Detect which cell encompasses the target text, then output its [x, y] center coordinate. 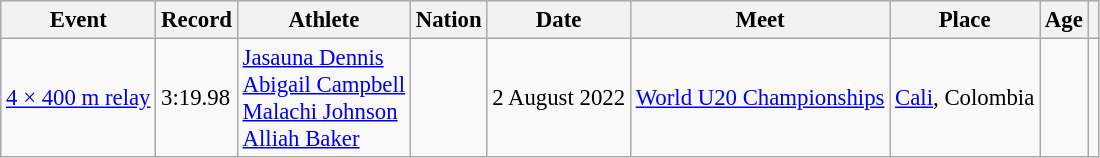
Event [78, 20]
4 × 400 m relay [78, 98]
Place [965, 20]
Jasauna DennisAbigail CampbellMalachi JohnsonAlliah Baker [324, 98]
3:19.98 [196, 98]
Record [196, 20]
Athlete [324, 20]
Cali, Colombia [965, 98]
World U20 Championships [760, 98]
Nation [448, 20]
Date [559, 20]
2 August 2022 [559, 98]
Meet [760, 20]
Age [1064, 20]
